Capture the cell that displays the provided text and extract its (x, y) central coordinate. 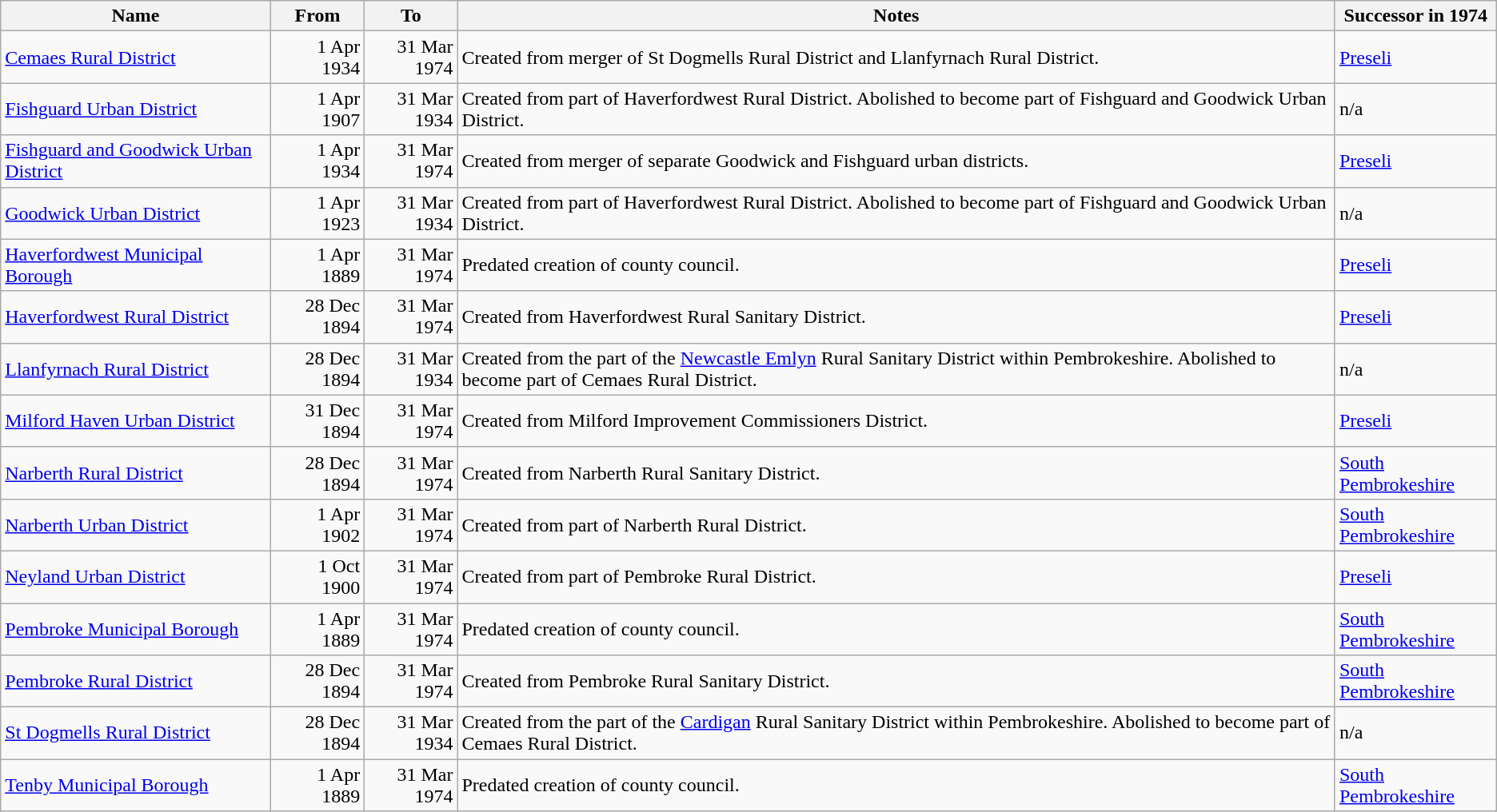
From (317, 16)
Cemaes Rural District (136, 58)
Created from the part of the Newcastle Emlyn Rural Sanitary District within Pembrokeshire. Abolished to become part of Cemaes Rural District. (896, 369)
To (411, 16)
Created from Milford Improvement Commissioners District. (896, 420)
Created from merger of St Dogmells Rural District and Llanfyrnach Rural District. (896, 58)
Tenby Municipal Borough (136, 785)
Notes (896, 16)
St Dogmells Rural District (136, 734)
Created from part of Narberth Rural District. (896, 524)
Narberth Rural District (136, 473)
Goodwick Urban District (136, 213)
Created from Pembroke Rural Sanitary District. (896, 681)
Name (136, 16)
Milford Haven Urban District (136, 420)
Narberth Urban District (136, 524)
Pembroke Rural District (136, 681)
Created from Narberth Rural Sanitary District. (896, 473)
Fishguard and Goodwick Urban District (136, 161)
1 Apr 1907 (317, 109)
Created from part of Pembroke Rural District. (896, 577)
1 Apr 1923 (317, 213)
31 Dec 1894 (317, 420)
1 Oct 1900 (317, 577)
Created from Haverfordwest Rural Sanitary District. (896, 316)
Llanfyrnach Rural District (136, 369)
Successor in 1974 (1415, 16)
Pembroke Municipal Borough (136, 628)
Haverfordwest Rural District (136, 316)
1 Apr 1902 (317, 524)
Haverfordwest Municipal Borough (136, 265)
Created from the part of the Cardigan Rural Sanitary District within Pembrokeshire. Abolished to become part of Cemaes Rural District. (896, 734)
Neyland Urban District (136, 577)
Created from merger of separate Goodwick and Fishguard urban districts. (896, 161)
Fishguard Urban District (136, 109)
